Extract the [x, y] coordinate from the center of the cell holding the provided text.  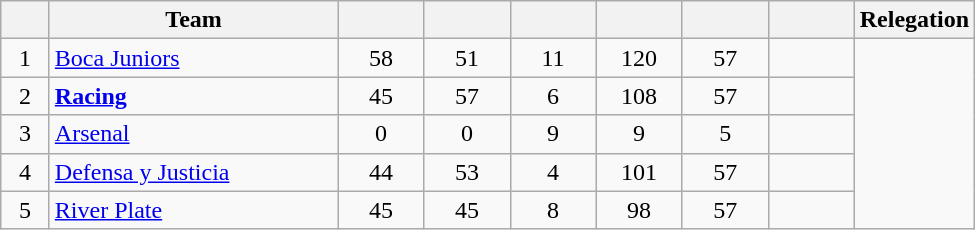
Boca Juniors [194, 58]
Racing [194, 96]
Relegation [914, 20]
1 [26, 58]
11 [553, 58]
58 [381, 58]
3 [26, 134]
51 [467, 58]
101 [639, 172]
Team [194, 20]
120 [639, 58]
108 [639, 96]
2 [26, 96]
Arsenal [194, 134]
6 [553, 96]
Defensa y Justicia [194, 172]
River Plate [194, 210]
98 [639, 210]
53 [467, 172]
8 [553, 210]
44 [381, 172]
